For the text-containing cell, return its midpoint in (X, Y) coordinate format. 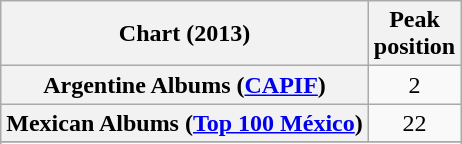
Argentine Albums (CAPIF) (185, 85)
Chart (2013) (185, 34)
2 (414, 85)
Peakposition (414, 34)
Mexican Albums (Top 100 México) (185, 123)
22 (414, 123)
